Scan for the cell matching the given text and deliver its (x, y) coordinate at center. 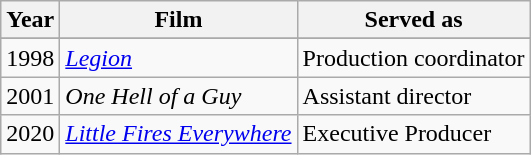
Film (178, 20)
One Hell of a Guy (178, 96)
1998 (30, 58)
2001 (30, 96)
Assistant director (414, 96)
2020 (30, 134)
Production coordinator (414, 58)
Served as (414, 20)
Year (30, 20)
Legion (178, 58)
Little Fires Everywhere (178, 134)
Executive Producer (414, 134)
